Search for the cell housing the specified text and yield its (x, y) center coordinate. 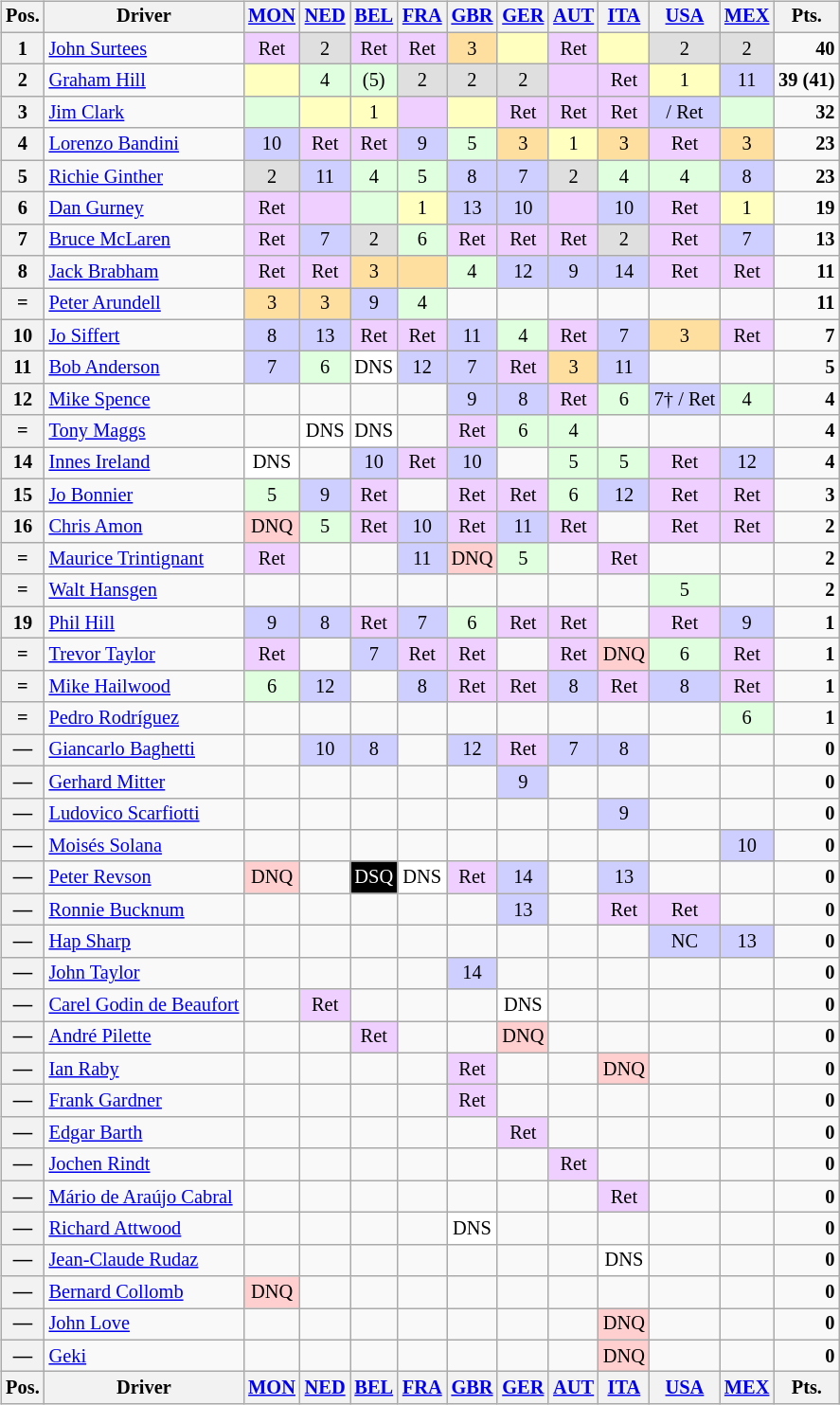
NC (685, 942)
32 (807, 113)
39 (41) (807, 81)
John Love (144, 1324)
Walt Hansgen (144, 590)
Trevor Taylor (144, 655)
Richie Ginther (144, 176)
Geki (144, 1356)
Carel Godin de Beaufort (144, 1005)
15 (23, 495)
Mike Spence (144, 400)
Peter Revson (144, 877)
16 (23, 527)
Giancarlo Baghetti (144, 750)
Edgar Barth (144, 1133)
Frank Gardner (144, 1101)
Graham Hill (144, 81)
(5) (374, 81)
Hap Sharp (144, 942)
Mário de Araújo Cabral (144, 1197)
Ludovico Scarfiotti (144, 814)
40 (807, 48)
Lorenzo Bandini (144, 144)
John Surtees (144, 48)
John Taylor (144, 973)
Bob Anderson (144, 368)
Bernard Collomb (144, 1292)
Jim Clark (144, 113)
Moisés Solana (144, 846)
Jo Bonnier (144, 495)
Jean-Claude Rudaz (144, 1260)
Phil Hill (144, 622)
Jack Brabham (144, 272)
7† / Ret (685, 400)
Bruce McLaren (144, 240)
Jo Siffert (144, 335)
Maurice Trintignant (144, 559)
Chris Amon (144, 527)
Ronnie Bucknum (144, 910)
Richard Attwood (144, 1229)
André Pilette (144, 1037)
/ Ret (685, 113)
Dan Gurney (144, 208)
Jochen Rindt (144, 1164)
Pedro Rodríguez (144, 718)
DSQ (374, 877)
Tony Maggs (144, 431)
Peter Arundell (144, 304)
Mike Hailwood (144, 686)
Innes Ireland (144, 463)
Ian Raby (144, 1069)
Gerhard Mitter (144, 782)
